Extract the (x, y) coordinate from the center of the cell holding the provided text.  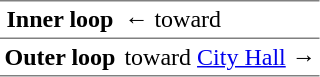
← toward (220, 20)
Outer loop (60, 57)
toward City Hall → (220, 57)
Inner loop (60, 20)
